Return [X, Y] of the center of cell containing provided text 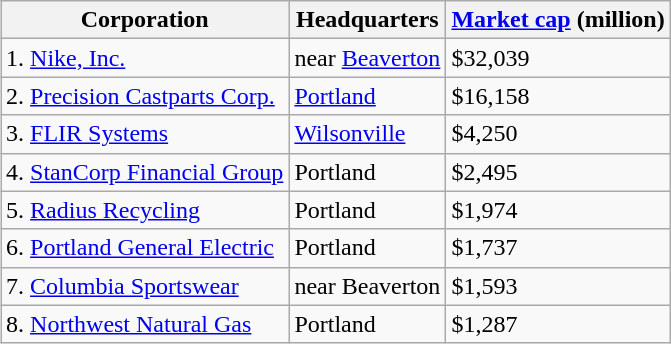
8. Northwest Natural Gas [145, 324]
$1,593 [558, 286]
$16,158 [558, 96]
$32,039 [558, 58]
2. Precision Castparts Corp. [145, 96]
$2,495 [558, 172]
$1,974 [558, 210]
Wilsonville [368, 134]
6. Portland General Electric [145, 248]
3. FLIR Systems [145, 134]
5. Radius Recycling [145, 210]
7. Columbia Sportswear [145, 286]
$4,250 [558, 134]
1. Nike, Inc. [145, 58]
4. StanCorp Financial Group [145, 172]
Corporation [145, 20]
$1,737 [558, 248]
$1,287 [558, 324]
Headquarters [368, 20]
Market cap (million) [558, 20]
